From the cell containing the given text, extract its center point as (X, Y) coordinate. 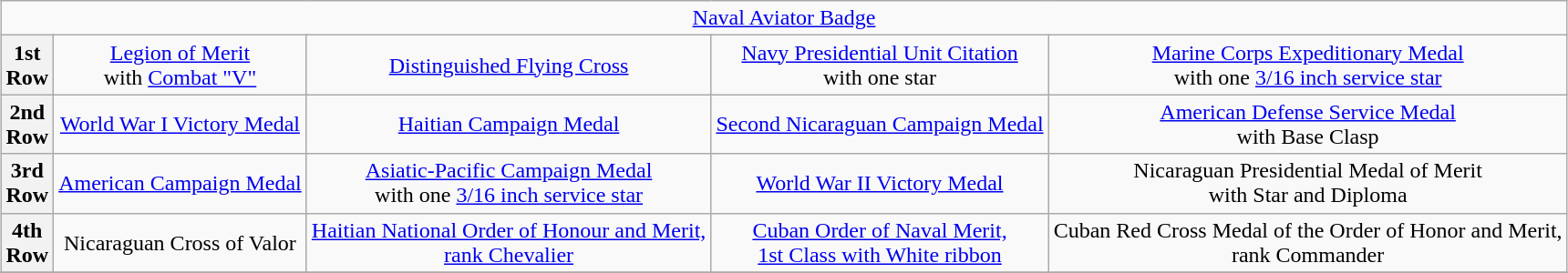
Haitian National Order of Honour and Merit, rank Chevalier (509, 242)
Cuban Red Cross Medal of the Order of Honor and Merit, rank Commander (1307, 242)
World War I Victory Medal (181, 124)
World War II Victory Medal (880, 184)
Haitian Campaign Medal (509, 124)
Cuban Order of Naval Merit, 1st Class with White ribbon (880, 242)
1stRow (27, 66)
Second Nicaraguan Campaign Medal (880, 124)
Nicaraguan Cross of Valor (181, 242)
Naval Aviator Badge (784, 18)
4thRow (27, 242)
Navy Presidential Unit Citation with one star (880, 66)
American Campaign Medal (181, 184)
2ndRow (27, 124)
American Defense Service Medal with Base Clasp (1307, 124)
3rdRow (27, 184)
Legion of Merit with Combat "V" (181, 66)
Asiatic-Pacific Campaign Medal with one 3/16 inch service star (509, 184)
Nicaraguan Presidential Medal of Merit with Star and Diploma (1307, 184)
Distinguished Flying Cross (509, 66)
Marine Corps Expeditionary Medal with one 3/16 inch service star (1307, 66)
